Search for the cell housing the specified text and yield its (x, y) center coordinate. 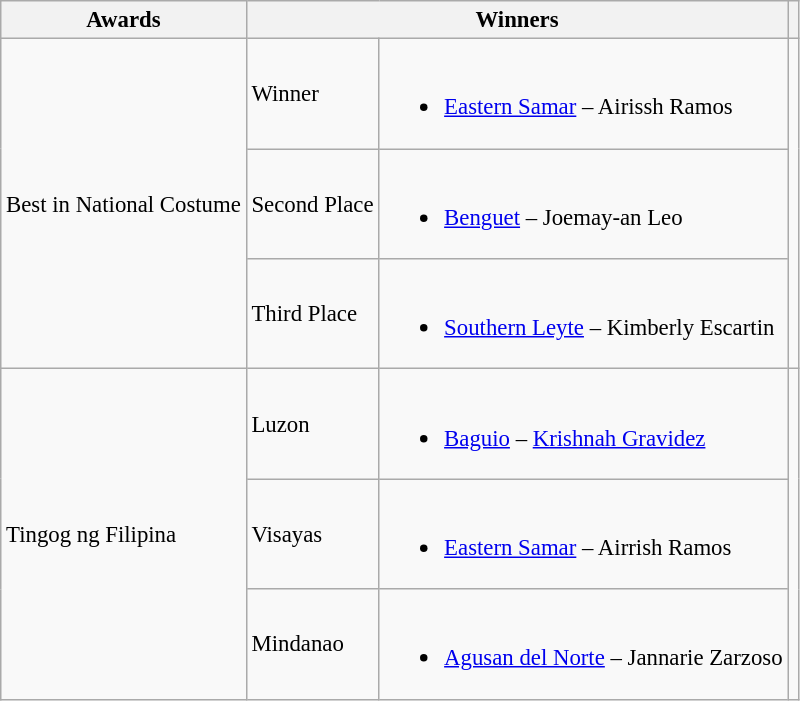
Best in National Costume (124, 204)
Tingog ng Filipina (124, 534)
Winners (517, 20)
Eastern Samar – Airrish Ramos (584, 534)
Mindanao (312, 644)
Second Place (312, 204)
Southern Leyte – Kimberly Escartin (584, 314)
Winner (312, 94)
Benguet – Joemay-an Leo (584, 204)
Eastern Samar – Airissh Ramos (584, 94)
Awards (124, 20)
Third Place (312, 314)
Luzon (312, 424)
Visayas (312, 534)
Agusan del Norte – Jannarie Zarzoso (584, 644)
Baguio – Krishnah Gravidez (584, 424)
